Determine the (x, y) coordinate at the center of the cell enclosing the given text.  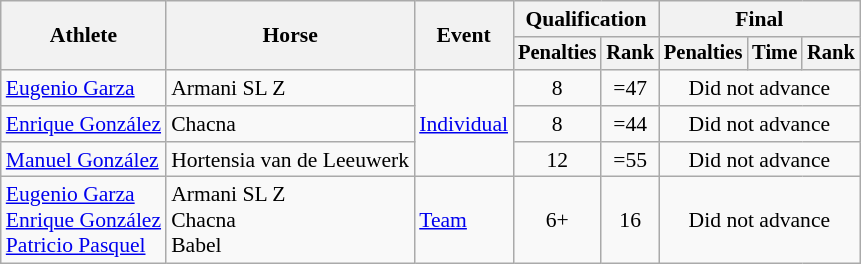
12 (557, 160)
Armani SL ZChacnaBabel (290, 220)
Manuel González (84, 160)
Qualification (586, 19)
16 (630, 220)
Enrique González (84, 124)
6+ (557, 220)
Hortensia van de Leeuwerk (290, 160)
Team (464, 220)
=47 (630, 88)
Event (464, 36)
Time (774, 54)
Athlete (84, 36)
Eugenio Garza (84, 88)
=55 (630, 160)
Individual (464, 124)
=44 (630, 124)
Chacna (290, 124)
Horse (290, 36)
Armani SL Z (290, 88)
Final (760, 19)
Eugenio GarzaEnrique GonzálezPatricio Pasquel (84, 220)
